Find where the given text appears and provide that cell's center as [x, y] coordinate. 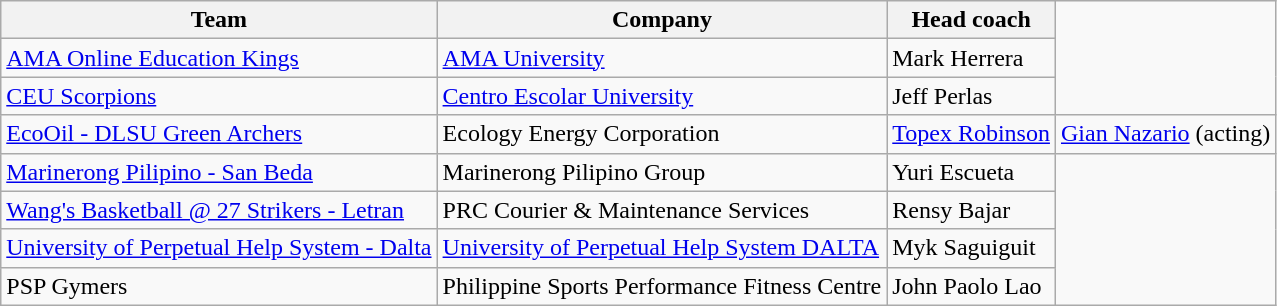
Mark Herrera [972, 58]
Jeff Perlas [972, 96]
PSP Gymers [219, 286]
Team [219, 20]
Centro Escolar University [662, 96]
Rensy Bajar [972, 210]
AMA Online Education Kings [219, 58]
PRC Courier & Maintenance Services [662, 210]
Wang's Basketball @ 27 Strikers - Letran [219, 210]
Topex Robinson [972, 134]
CEU Scorpions [219, 96]
Company [662, 20]
Gian Nazario (acting) [1165, 134]
Philippine Sports Performance Fitness Centre [662, 286]
University of Perpetual Help System DALTA [662, 248]
Ecology Energy Corporation [662, 134]
EcoOil - DLSU Green Archers [219, 134]
Marinerong Pilipino - San Beda [219, 172]
AMA University [662, 58]
Yuri Escueta [972, 172]
Head coach [972, 20]
John Paolo Lao [972, 286]
University of Perpetual Help System - Dalta [219, 248]
Myk Saguiguit [972, 248]
Marinerong Pilipino Group [662, 172]
